Locate the cell with the specified text and output its [X, Y] center coordinate. 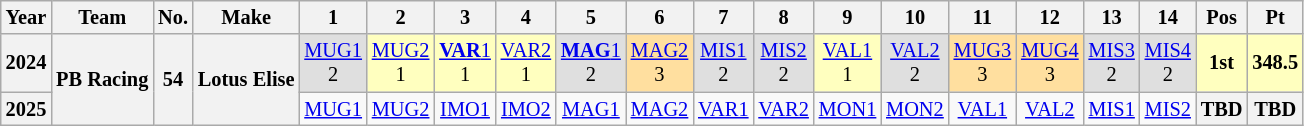
MUG12 [332, 63]
No. [173, 17]
Make [246, 17]
MUG43 [1050, 63]
MIS12 [723, 63]
1 [332, 17]
MON2 [914, 109]
MIS2 [1168, 109]
MAG23 [660, 63]
54 [173, 80]
IMO2 [526, 109]
VAL11 [848, 63]
9 [848, 17]
MAG12 [591, 63]
3 [464, 17]
4 [526, 17]
VAL1 [982, 109]
VAL2 [1050, 109]
VAR21 [526, 63]
MON1 [848, 109]
VAR1 [723, 109]
MAG1 [591, 109]
11 [982, 17]
6 [660, 17]
Lotus Elise [246, 80]
MIS32 [1112, 63]
2 [400, 17]
IMO1 [464, 109]
Pos [1222, 17]
2025 [26, 109]
Year [26, 17]
VAL22 [914, 63]
8 [783, 17]
MIS22 [783, 63]
14 [1168, 17]
MUG33 [982, 63]
MUG1 [332, 109]
MAG2 [660, 109]
MIS42 [1168, 63]
10 [914, 17]
MUG2 [400, 109]
VAR11 [464, 63]
MIS1 [1112, 109]
7 [723, 17]
1st [1222, 63]
2024 [26, 63]
PB Racing [102, 80]
13 [1112, 17]
12 [1050, 17]
348.5 [1275, 63]
Team [102, 17]
5 [591, 17]
MUG21 [400, 63]
Pt [1275, 17]
VAR2 [783, 109]
